Capture the cell that displays the provided text and extract its [x, y] central coordinate. 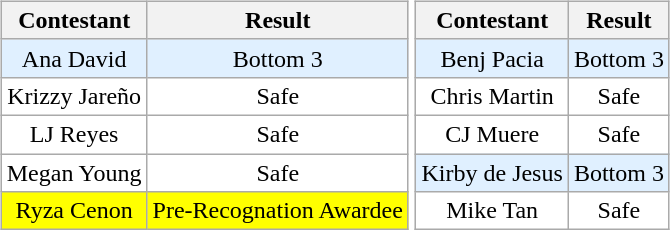
CJ Muere [492, 134]
Ana David [74, 58]
Chris Martin [492, 96]
Kirby de Jesus [492, 173]
Krizzy Jareño [74, 96]
Megan Young [74, 173]
Ryza Cenon [74, 211]
LJ Reyes [74, 134]
Pre-Recognation Awardee [278, 211]
Mike Tan [492, 211]
Benj Pacia [492, 58]
